Return [X, Y] of the center of cell containing provided text 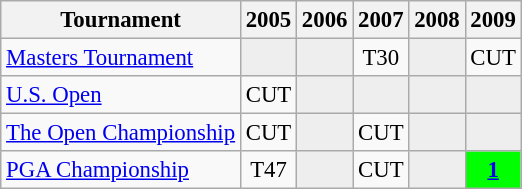
T47 [268, 170]
Masters Tournament [121, 58]
2005 [268, 20]
2009 [493, 20]
T30 [381, 58]
U.S. Open [121, 95]
2006 [325, 20]
2007 [381, 20]
PGA Championship [121, 170]
The Open Championship [121, 133]
Tournament [121, 20]
1 [493, 170]
2008 [437, 20]
